Detect which cell encompasses the target text, then output its (X, Y) center coordinate. 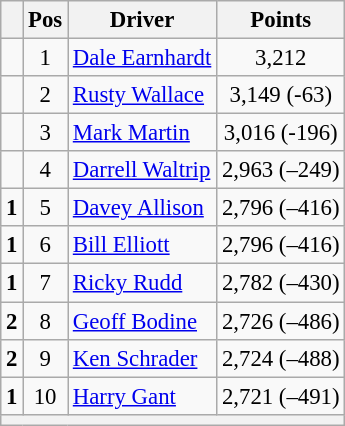
Pos (46, 20)
Dale Earnhardt (142, 58)
Mark Martin (142, 133)
6 (46, 245)
Rusty Wallace (142, 95)
2,963 (–249) (281, 170)
3 (46, 133)
3,212 (281, 58)
Points (281, 20)
Driver (142, 20)
4 (46, 170)
2,782 (–430) (281, 283)
10 (46, 396)
3,016 (-196) (281, 133)
Bill Elliott (142, 245)
5 (46, 208)
2,724 (–488) (281, 358)
2,721 (–491) (281, 396)
9 (46, 358)
Darrell Waltrip (142, 170)
Ken Schrader (142, 358)
Davey Allison (142, 208)
Ricky Rudd (142, 283)
3,149 (-63) (281, 95)
2,726 (–486) (281, 321)
Geoff Bodine (142, 321)
7 (46, 283)
8 (46, 321)
Harry Gant (142, 396)
